Provide the (X, Y) coordinate of the cell's center where the given text is located.  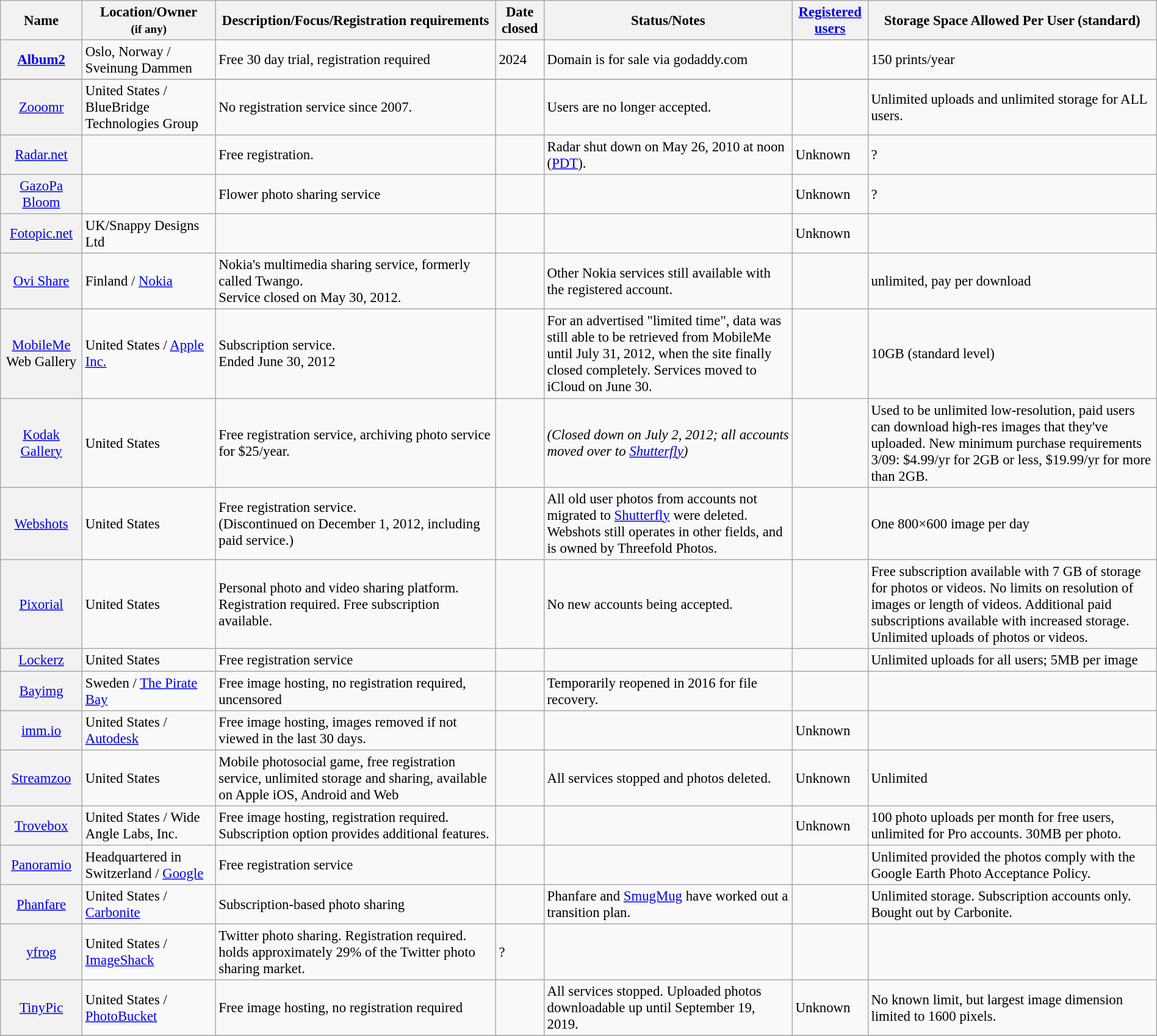
Domain is for sale via godaddy.com (668, 60)
One 800×600 image per day (1012, 523)
Free image hosting, registration required. Subscription option provides additional features. (355, 826)
Phanfare and SmugMug have worked out a transition plan. (668, 904)
No registration service since 2007. (355, 107)
Finland / Nokia (149, 282)
Storage Space Allowed Per User (standard) (1012, 21)
Phanfare (41, 904)
Unlimited uploads and unlimited storage for ALL users. (1012, 107)
TinyPic (41, 1008)
Free image hosting, no registration required (355, 1008)
Other Nokia services still available with the registered account. (668, 282)
150 prints/year (1012, 60)
Oslo, Norway / Sveinung Dammen (149, 60)
Personal photo and video sharing platform.Registration required. Free subscription available. (355, 604)
Album2 (41, 60)
United States / Autodesk (149, 731)
2024 (520, 60)
United States / BlueBridge Technologies Group (149, 107)
Status/Notes (668, 21)
Trovebox (41, 826)
No new accounts being accepted. (668, 604)
Radar.net (41, 155)
Twitter photo sharing. Registration required. holds approximately 29% of the Twitter photo sharing market. (355, 952)
Fotopic.net (41, 234)
GazoPa Bloom (41, 194)
Unlimited uploads for all users; 5MB per image (1012, 660)
Free 30 day trial, registration required (355, 60)
Zooomr (41, 107)
Unlimited storage. Subscription accounts only. Bought out by Carbonite. (1012, 904)
United States / Carbonite (149, 904)
Free registration service.(Discontinued on December 1, 2012, including paid service.) (355, 523)
Subscription-based photo sharing (355, 904)
Mobile photosocial game, free registration service, unlimited storage and sharing, available on Apple iOS, Android and Web (355, 778)
United States / PhotoBucket (149, 1008)
Lockerz (41, 660)
Pixorial (41, 604)
Free image hosting, no registration required, uncensored (355, 691)
Free registration. (355, 155)
Users are no longer accepted. (668, 107)
Ovi Share (41, 282)
Radar shut down on May 26, 2010 at noon (PDT). (668, 155)
Unlimited (1012, 778)
Flower photo sharing service (355, 194)
Registered users (830, 21)
All services stopped and photos deleted. (668, 778)
Free image hosting, images removed if not viewed in the last 30 days. (355, 731)
unlimited, pay per download (1012, 282)
imm.io (41, 731)
Unlimited provided the photos comply with the Google Earth Photo Acceptance Policy. (1012, 865)
Name (41, 21)
Nokia's multimedia sharing service, formerly called Twango.Service closed on May 30, 2012. (355, 282)
All services stopped. Uploaded photos downloadable up until September 19, 2019. (668, 1008)
Date closed (520, 21)
Sweden / The Pirate Bay (149, 691)
Kodak Gallery (41, 443)
Headquartered in Switzerland / Google (149, 865)
UK/Snappy Designs Ltd (149, 234)
yfrog (41, 952)
Streamzoo (41, 778)
All old user photos from accounts not migrated to Shutterfly were deleted. Webshots still operates in other fields, and is owned by Threefold Photos. (668, 523)
MobileMe Web Gallery (41, 354)
100 photo uploads per month for free users, unlimited for Pro accounts. 30MB per photo. (1012, 826)
Temporarily reopened in 2016 for file recovery. (668, 691)
Bayimg (41, 691)
Free registration service, archiving photo service for $25/year. (355, 443)
Location/Owner(if any) (149, 21)
United States / Apple Inc. (149, 354)
(Closed down on July 2, 2012; all accounts moved over to Shutterfly) (668, 443)
Subscription service.Ended June 30, 2012 (355, 354)
Description/Focus/Registration requirements (355, 21)
Panoramio (41, 865)
10GB (standard level) (1012, 354)
No known limit, but largest image dimension limited to 1600 pixels. (1012, 1008)
United States / ImageShack (149, 952)
Webshots (41, 523)
United States / Wide Angle Labs, Inc. (149, 826)
